Output the (x, y) coordinate of the center of the cell containing the given text.  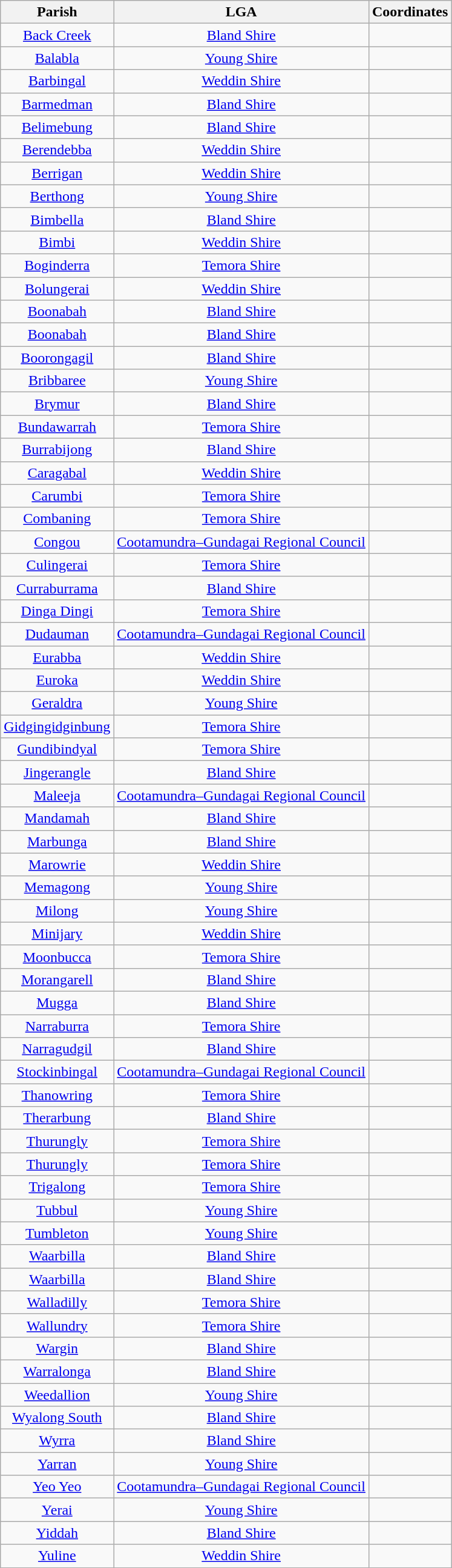
Yeo Yeo (57, 1487)
Balabla (57, 58)
Berthong (57, 196)
Yarran (57, 1464)
Minijary (57, 934)
Bribbaree (57, 381)
Boginderra (57, 265)
Dinga Dingi (57, 611)
Moonbucca (57, 957)
Memagong (57, 888)
Wargin (57, 1348)
Stockinbingal (57, 1072)
Caragabal (57, 473)
Tumbleton (57, 1233)
Belimebung (57, 127)
Euroka (57, 680)
Back Creek (57, 35)
Mugga (57, 1003)
Wyalong South (57, 1418)
Berendebba (57, 150)
Parish (57, 12)
Eurabba (57, 657)
Bimbella (57, 219)
Wyrra (57, 1441)
Jingerangle (57, 772)
Boorongagil (57, 358)
Marowrie (57, 865)
Brymur (57, 404)
Trigalong (57, 1187)
Warralonga (57, 1371)
Wallundry (57, 1325)
Narraburra (57, 1026)
Burrabijong (57, 450)
Gidgingidginbung (57, 726)
Weedallion (57, 1394)
Geraldra (57, 703)
Mandamah (57, 819)
Bundawarrah (57, 427)
Coordinates (410, 12)
Combaning (57, 519)
Yuline (57, 1556)
Maleeja (57, 796)
Bimbi (57, 242)
Therarbung (57, 1118)
LGA (241, 12)
Bolungerai (57, 289)
Carumbi (57, 496)
Gundibindyal (57, 749)
Milong (57, 911)
Marbunga (57, 842)
Tubbul (57, 1210)
Thanowring (57, 1095)
Dudauman (57, 634)
Morangarell (57, 980)
Narragudgil (57, 1049)
Barbingal (57, 81)
Walladilly (57, 1302)
Culingerai (57, 565)
Yiddah (57, 1533)
Congou (57, 542)
Berrigan (57, 173)
Barmedman (57, 104)
Yerai (57, 1510)
Curraburrama (57, 588)
